Pinpoint the cell where the given text exists, returning its [X, Y] midpoint coordinate. 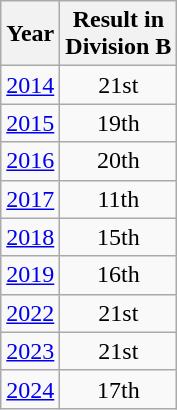
2016 [30, 161]
2019 [30, 275]
2018 [30, 237]
2023 [30, 351]
Year [30, 34]
11th [118, 199]
19th [118, 123]
2022 [30, 313]
15th [118, 237]
2017 [30, 199]
2024 [30, 389]
16th [118, 275]
Result inDivision B [118, 34]
20th [118, 161]
2014 [30, 85]
2015 [30, 123]
17th [118, 389]
